Return [x, y] of the center of cell containing provided text 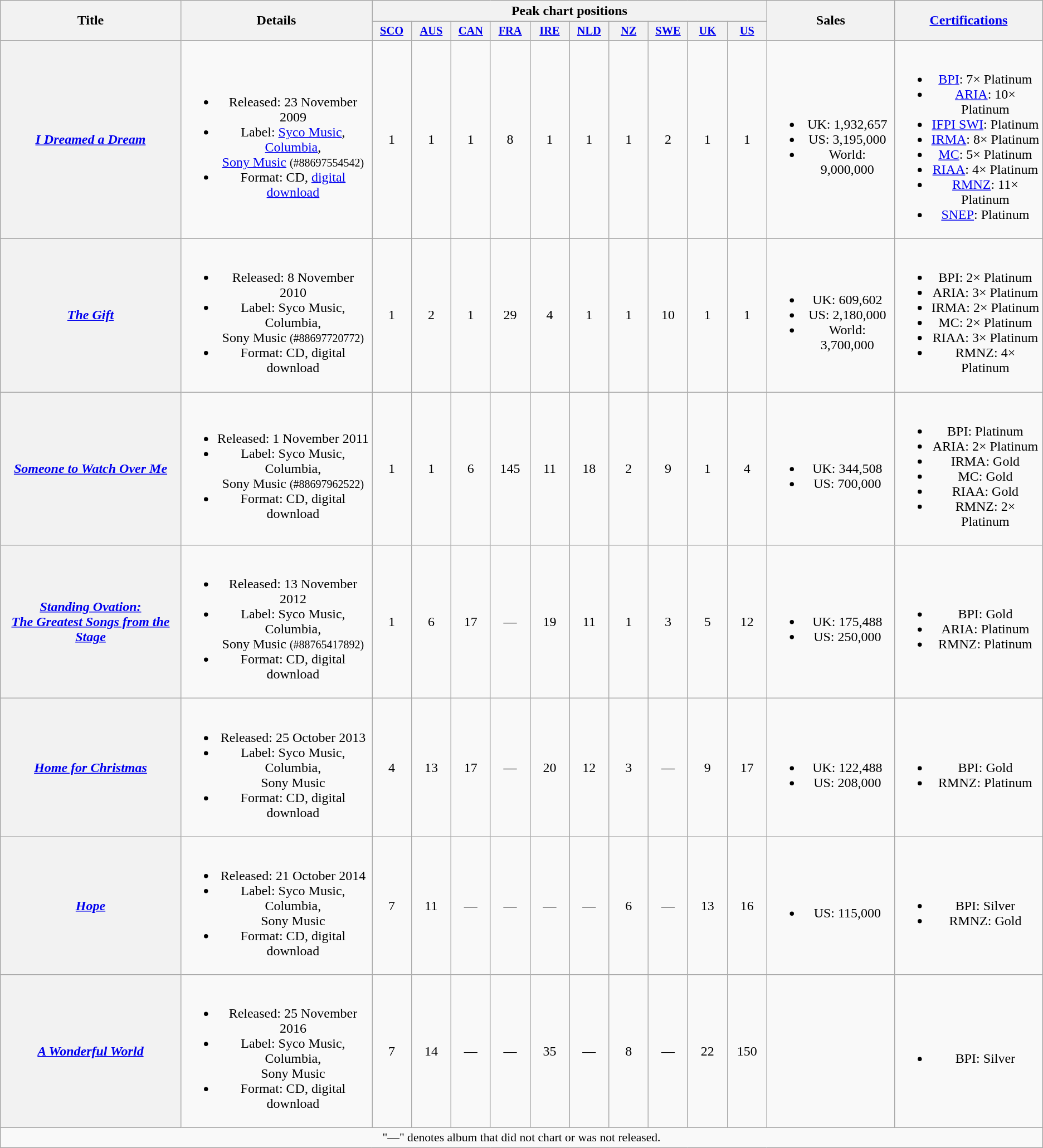
150 [747, 1052]
Released: 23 November 2009Label: Syco Music, Columbia,Sony Music (#88697554542)Format: CD, digital download [276, 139]
"—" denotes album that did not chart or was not released. [521, 1138]
US: 115,000 [830, 906]
BPI: 2× PlatinumARIA: 3× PlatinumIRMA: 2× PlatinumMC: 2× PlatinumRIAA: 3× PlatinumRMNZ: 4× Platinum [969, 315]
18 [589, 469]
Released: 25 November 2016Label: Syco Music, Columbia,Sony MusicFormat: CD, digital download [276, 1052]
FRA [510, 31]
Standing Ovation:The Greatest Songs from the Stage [90, 622]
Certifications [969, 21]
UK: 122,488US: 208,000 [830, 768]
Someone to Watch Over Me [90, 469]
35 [549, 1052]
UK: 175,488US: 250,000 [830, 622]
Released: 1 November 2011Label: Syco Music, Columbia,Sony Music (#88697962522)Format: CD, digital download [276, 469]
SCO [392, 31]
UK: 1,932,657US: 3,195,000World: 9,000,000 [830, 139]
Released: 13 November 2012Label: Syco Music, Columbia,Sony Music (#88765417892)Format: CD, digital download [276, 622]
14 [431, 1052]
AUS [431, 31]
US [747, 31]
Details [276, 21]
The Gift [90, 315]
10 [669, 315]
CAN [470, 31]
Sales [830, 21]
5 [708, 622]
Hope [90, 906]
I Dreamed a Dream [90, 139]
A Wonderful World [90, 1052]
Title [90, 21]
BPI: SilverRMNZ: Gold [969, 906]
BPI: 7× PlatinumARIA: 10× PlatinumIFPI SWI: PlatinumIRMA: 8× PlatinumMC: 5× PlatinumRIAA: 4× PlatinumRMNZ: 11× PlatinumSNEP: Platinum [969, 139]
BPI: Silver [969, 1052]
NLD [589, 31]
BPI: GoldARIA: PlatinumRMNZ: Platinum [969, 622]
Released: 21 October 2014Label: Syco Music, Columbia,Sony MusicFormat: CD, digital download [276, 906]
16 [747, 906]
22 [708, 1052]
Released: 25 October 2013Label: Syco Music, Columbia,Sony MusicFormat: CD, digital download [276, 768]
BPI: GoldRMNZ: Platinum [969, 768]
Home for Christmas [90, 768]
SWE [669, 31]
UK [708, 31]
Peak chart positions [569, 11]
IRE [549, 31]
29 [510, 315]
NZ [628, 31]
UK: 609,602US: 2,180,000World: 3,700,000 [830, 315]
BPI: PlatinumARIA: 2× PlatinumIRMA: GoldMC: GoldRIAA: GoldRMNZ: 2× Platinum [969, 469]
19 [549, 622]
Released: 8 November 2010Label: Syco Music, Columbia,Sony Music (#88697720772)Format: CD, digital download [276, 315]
145 [510, 469]
UK: 344,508US: 700,000 [830, 469]
20 [549, 768]
